Find where the given text appears and provide that cell's center as (X, Y) coordinate. 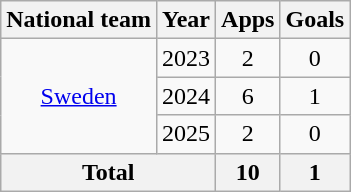
Year (186, 20)
Apps (248, 20)
National team (79, 20)
Goals (315, 20)
Total (108, 172)
Sweden (79, 96)
2025 (186, 134)
10 (248, 172)
2023 (186, 58)
2024 (186, 96)
6 (248, 96)
